Output the [X, Y] coordinate of the center of the cell containing the given text.  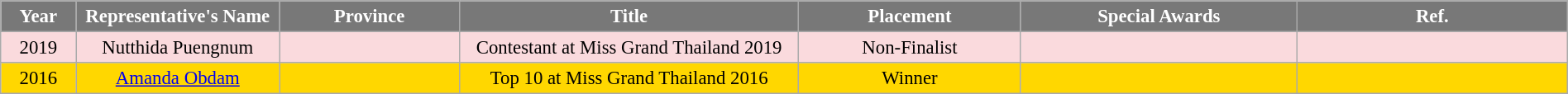
Province [370, 16]
Winner [910, 78]
Contestant at Miss Grand Thailand 2019 [629, 48]
Placement [910, 16]
Non-Finalist [910, 48]
Title [629, 16]
Ref. [1432, 16]
Nutthida Puengnum [178, 48]
2016 [38, 78]
Special Awards [1159, 16]
Representative's Name [178, 16]
Year [38, 16]
2019 [38, 48]
Top 10 at Miss Grand Thailand 2016 [629, 78]
Amanda Obdam [178, 78]
